Return (X, Y) of the center of cell containing provided text 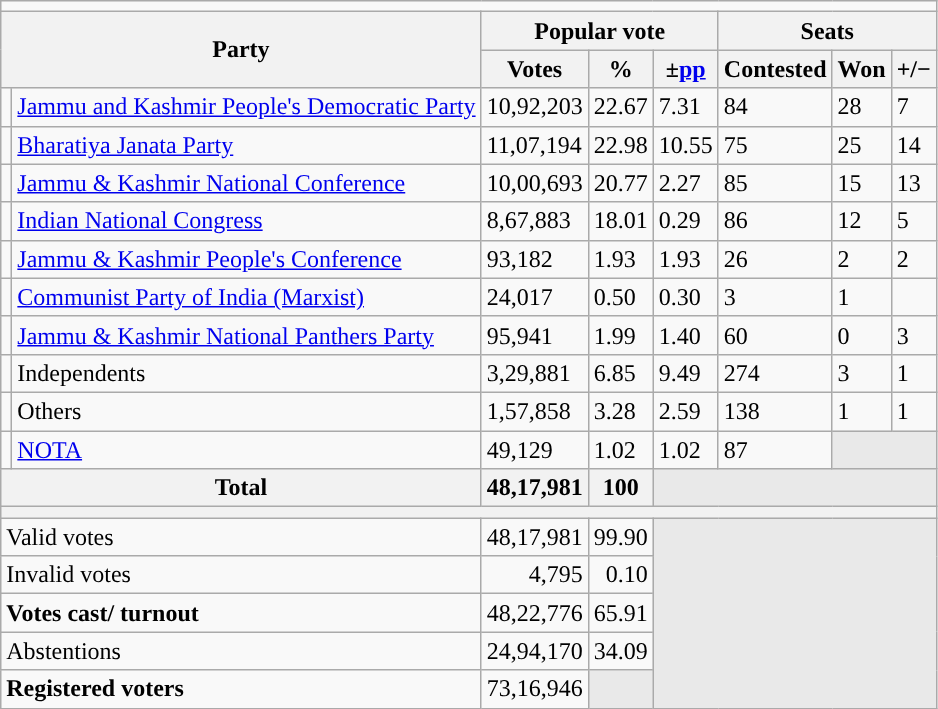
84 (775, 107)
22.98 (620, 145)
1,57,858 (534, 411)
2.27 (686, 183)
15 (862, 183)
10,00,693 (534, 183)
75 (775, 145)
34.09 (620, 651)
93,182 (534, 259)
±pp (686, 69)
12 (862, 221)
99.90 (620, 537)
4,795 (534, 575)
1.40 (686, 335)
Invalid votes (241, 575)
8,67,883 (534, 221)
20.77 (620, 183)
18.01 (620, 221)
9.49 (686, 373)
% (620, 69)
Won (862, 69)
28 (862, 107)
Jammu & Kashmir National Conference (246, 183)
60 (775, 335)
100 (620, 488)
26 (775, 259)
65.91 (620, 613)
22.67 (620, 107)
11,07,194 (534, 145)
Jammu and Kashmir People's Democratic Party (246, 107)
NOTA (246, 449)
25 (862, 145)
7.31 (686, 107)
Seats (827, 31)
24,017 (534, 297)
Indian National Congress (246, 221)
Independents (246, 373)
0.10 (620, 575)
Valid votes (241, 537)
0 (862, 335)
Others (246, 411)
1.99 (620, 335)
85 (775, 183)
Jammu & Kashmir National Panthers Party (246, 335)
3.28 (620, 411)
73,16,946 (534, 689)
87 (775, 449)
24,94,170 (534, 651)
5 (914, 221)
86 (775, 221)
138 (775, 411)
13 (914, 183)
3,29,881 (534, 373)
0.30 (686, 297)
Total (241, 488)
0.29 (686, 221)
95,941 (534, 335)
10,92,203 (534, 107)
Popular vote (600, 31)
Registered voters (241, 689)
Votes (534, 69)
Communist Party of India (Marxist) (246, 297)
7 (914, 107)
10.55 (686, 145)
6.85 (620, 373)
48,22,776 (534, 613)
0.50 (620, 297)
14 (914, 145)
49,129 (534, 449)
Jammu & Kashmir People's Conference (246, 259)
Bharatiya Janata Party (246, 145)
2.59 (686, 411)
Votes cast/ turnout (241, 613)
Abstentions (241, 651)
Party (241, 50)
274 (775, 373)
Contested (775, 69)
+/− (914, 69)
